Search for the cell housing the specified text and yield its [x, y] center coordinate. 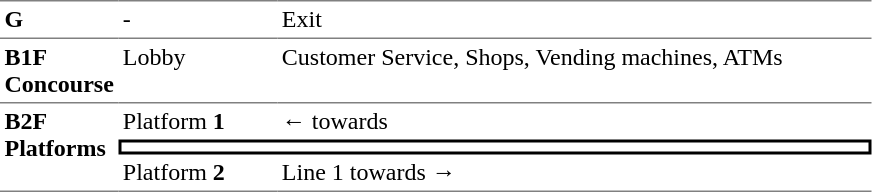
Platform 1 [198, 122]
Customer Service, Shops, Vending machines, ATMs [574, 71]
B2FPlatforms [59, 148]
G [59, 19]
Lobby [198, 71]
- [198, 19]
Line 1 towards → [574, 173]
← towards [574, 122]
B1FConcourse [59, 71]
Platform 2 [198, 173]
Exit [574, 19]
